Capture the cell that displays the provided text and extract its (X, Y) central coordinate. 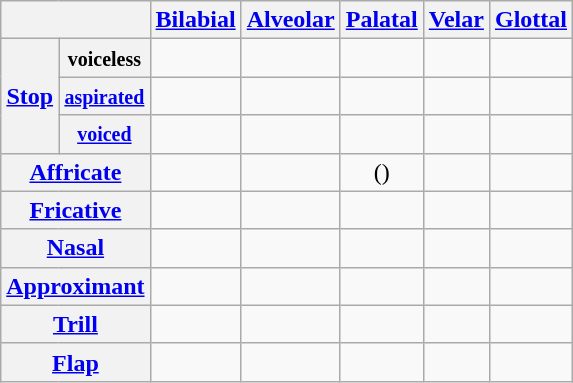
Flap (76, 362)
Palatal (382, 20)
Alveolar (290, 20)
aspirated (104, 96)
voiced (104, 134)
Approximant (76, 286)
Stop (30, 96)
Glottal (530, 20)
Fricative (76, 210)
Affricate (76, 172)
Bilabial (196, 20)
Trill (76, 324)
() (382, 172)
Nasal (76, 248)
Velar (456, 20)
voiceless (104, 58)
